Pinpoint the cell where the given text exists, returning its [X, Y] midpoint coordinate. 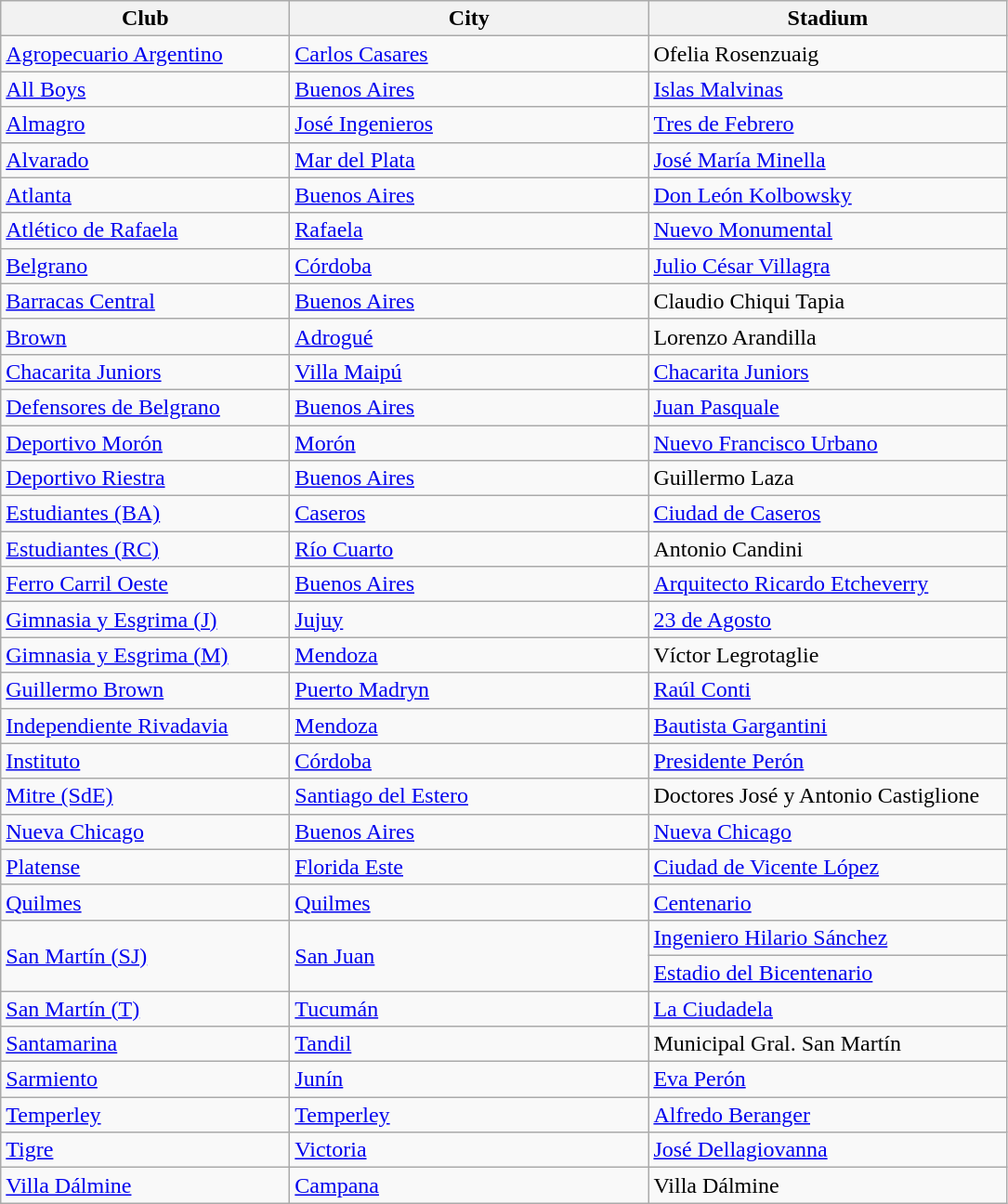
Puerto Madryn [469, 690]
Belgrano [145, 266]
San Martín (T) [145, 1008]
Arquitecto Ricardo Etcheverry [828, 584]
Gimnasia y Esgrima (J) [145, 620]
José Dellagiovanna [828, 1150]
Santiago del Estero [469, 796]
Don León Kolbowsky [828, 195]
Nuevo Francisco Urbano [828, 443]
Estudiantes (BA) [145, 514]
Tres de Febrero [828, 124]
La Ciudadela [828, 1008]
Tandil [469, 1044]
Junín [469, 1080]
Guillermo Brown [145, 690]
23 de Agosto [828, 620]
Agropecuario Argentino [145, 54]
Antonio Candini [828, 549]
Independiente Rivadavia [145, 726]
San Martín (SJ) [145, 955]
Platense [145, 867]
Guillermo Laza [828, 478]
Estadio del Bicentenario [828, 973]
Alfredo Beranger [828, 1115]
Eva Perón [828, 1080]
Santamarina [145, 1044]
Claudio Chiqui Tapia [828, 301]
Brown [145, 336]
Lorenzo Arandilla [828, 336]
Sarmiento [145, 1080]
Morón [469, 443]
Tucumán [469, 1008]
Rafaela [469, 230]
Club [145, 19]
Adrogué [469, 336]
All Boys [145, 89]
Doctores José y Antonio Castiglione [828, 796]
Raúl Conti [828, 690]
San Juan [469, 955]
Ciudad de Vicente López [828, 867]
Ingeniero Hilario Sánchez [828, 937]
Nuevo Monumental [828, 230]
Campana [469, 1185]
Municipal Gral. San Martín [828, 1044]
Atlético de Rafaela [145, 230]
Tigre [145, 1150]
Deportivo Riestra [145, 478]
Ofelia Rosenzuaig [828, 54]
Ciudad de Caseros [828, 514]
Instituto [145, 761]
Atlanta [145, 195]
Julio César Villagra [828, 266]
Ferro Carril Oeste [145, 584]
Alvarado [145, 160]
Río Cuarto [469, 549]
Caseros [469, 514]
José Ingenieros [469, 124]
Mar del Plata [469, 160]
Gimnasia y Esgrima (M) [145, 655]
Estudiantes (RC) [145, 549]
Presidente Perón [828, 761]
Barracas Central [145, 301]
Carlos Casares [469, 54]
Mitre (SdE) [145, 796]
José María Minella [828, 160]
Bautista Gargantini [828, 726]
Stadium [828, 19]
Villa Maipú [469, 372]
Victoria [469, 1150]
City [469, 19]
Islas Malvinas [828, 89]
Defensores de Belgrano [145, 407]
Florida Este [469, 867]
Juan Pasquale [828, 407]
Almagro [145, 124]
Centenario [828, 902]
Jujuy [469, 620]
Deportivo Morón [145, 443]
Víctor Legrotaglie [828, 655]
